Pinpoint the cell where the given text exists, returning its [X, Y] midpoint coordinate. 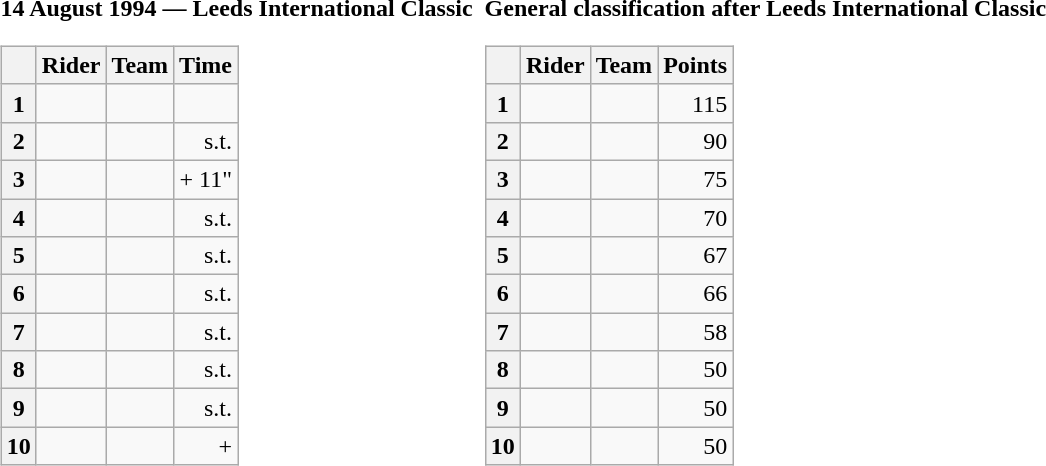
90 [696, 141]
+ 11" [206, 179]
+ [206, 446]
115 [696, 103]
58 [696, 332]
70 [696, 217]
Time [206, 65]
67 [696, 256]
66 [696, 294]
75 [696, 179]
Points [696, 65]
